Determine the (x, y) coordinate at the center of the cell enclosing the given text.  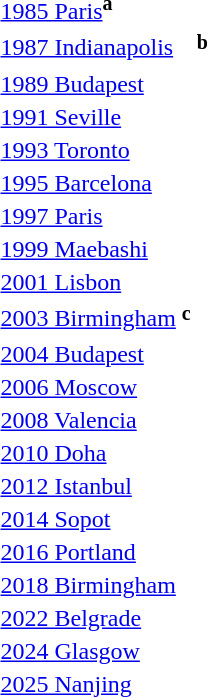
c (186, 318)
